Search for the cell housing the specified text and yield its (X, Y) center coordinate. 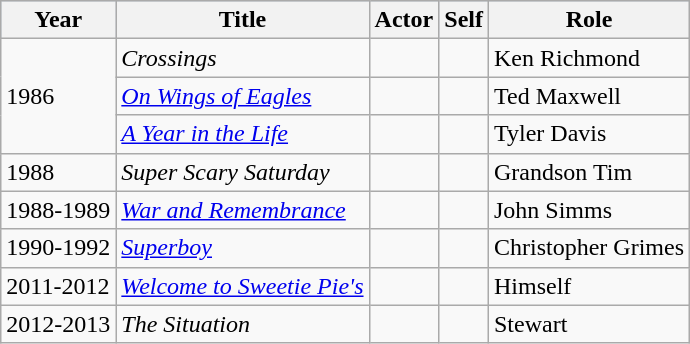
1988 (58, 172)
Ted Maxwell (588, 96)
Grandson Tim (588, 172)
1990-1992 (58, 248)
Ken Richmond (588, 58)
Role (588, 20)
1986 (58, 96)
Tyler Davis (588, 134)
Self (464, 20)
On Wings of Eagles (242, 96)
2012-2013 (58, 324)
Actor (404, 20)
Crossings (242, 58)
Welcome to Sweetie Pie's (242, 286)
A Year in the Life (242, 134)
Christopher Grimes (588, 248)
Superboy (242, 248)
Year (58, 20)
Super Scary Saturday (242, 172)
1988-1989 (58, 210)
War and Remembrance (242, 210)
The Situation (242, 324)
2011-2012 (58, 286)
Himself (588, 286)
John Simms (588, 210)
Stewart (588, 324)
Title (242, 20)
